For the text-containing cell, return its midpoint in (X, Y) coordinate format. 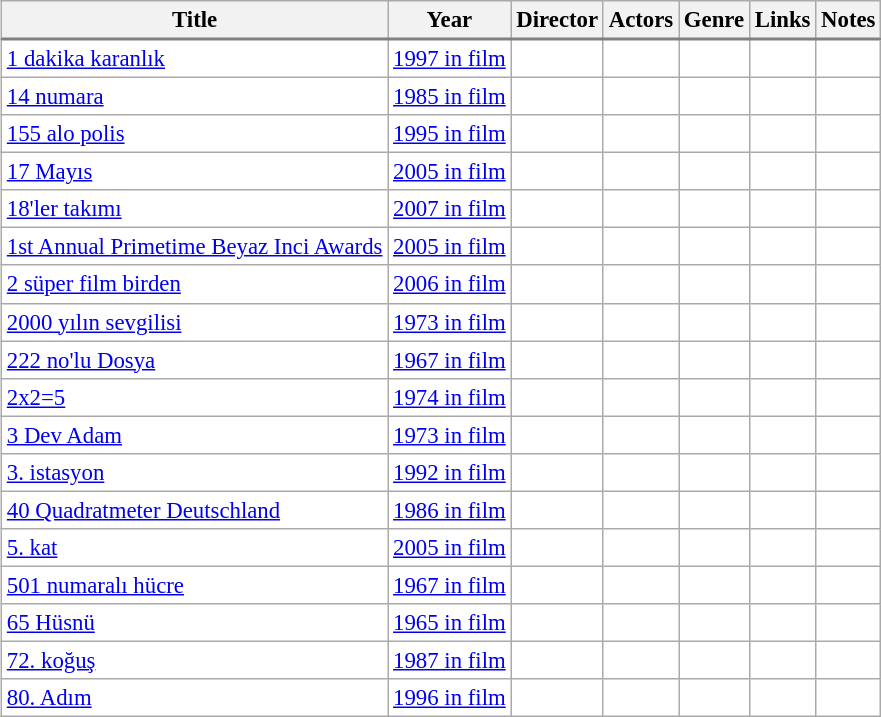
155 alo polis (195, 134)
2x2=5 (195, 397)
Year (450, 20)
17 Mayıs (195, 172)
1985 in film (450, 96)
1996 in film (450, 698)
3. istasyon (195, 472)
2007 in film (450, 209)
1965 in film (450, 623)
72. koğuş (195, 660)
222 no'lu Dosya (195, 360)
1st Annual Primetime Beyaz Inci Awards (195, 247)
Links (782, 20)
Actors (640, 20)
2 süper film birden (195, 284)
65 Hüsnü (195, 623)
Director (557, 20)
1992 in film (450, 472)
2000 yılın sevgilisi (195, 322)
2006 in film (450, 284)
Title (195, 20)
14 numara (195, 96)
Genre (714, 20)
3 Dev Adam (195, 435)
1 dakika karanlık (195, 58)
1974 in film (450, 397)
80. Adım (195, 698)
1995 in film (450, 134)
40 Quadratmeter Deutschland (195, 510)
1987 in film (450, 660)
501 numaralı hücre (195, 585)
18'ler takımı (195, 209)
5. kat (195, 548)
Notes (848, 20)
1997 in film (450, 58)
1986 in film (450, 510)
